From the cell containing the given text, extract its center point as [x, y] coordinate. 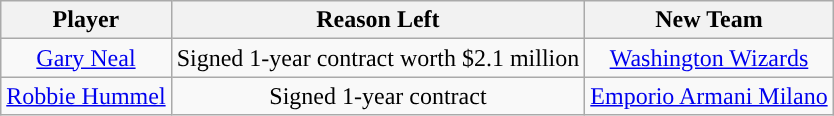
Reason Left [378, 20]
New Team [709, 20]
Gary Neal [86, 58]
Washington Wizards [709, 58]
Signed 1-year contract worth $2.1 million [378, 58]
Robbie Hummel [86, 96]
Player [86, 20]
Signed 1-year contract [378, 96]
Emporio Armani Milano [709, 96]
